Find where the given text appears and provide that cell's center as [X, Y] coordinate. 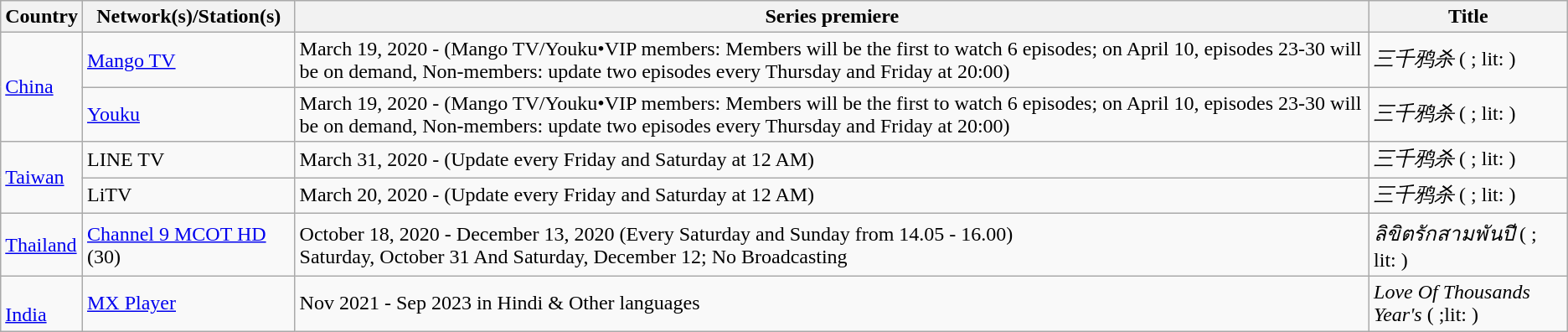
India [42, 303]
Love Of Thousands Year's ( ;lit: ) [1469, 303]
Country [42, 17]
Title [1469, 17]
ลิขิตรักสามพันปี ( ; lit: ) [1469, 245]
Series premiere [832, 17]
March 31, 2020 - (Update every Friday and Saturday at 12 AM) [832, 159]
Youku [188, 114]
Taiwan [42, 178]
MX Player [188, 303]
LINE TV [188, 159]
Network(s)/Station(s) [188, 17]
China [42, 87]
Mango TV [188, 60]
LiTV [188, 196]
March 20, 2020 - (Update every Friday and Saturday at 12 AM) [832, 196]
Thailand [42, 245]
Channel 9 MCOT HD (30) [188, 245]
October 18, 2020 - December 13, 2020 (Every Saturday and Sunday from 14.05 - 16.00) Saturday, October 31 And Saturday, December 12; No Broadcasting [832, 245]
Nov 2021 - Sep 2023 in Hindi & Other languages [832, 303]
